Output the [X, Y] coordinate of the center of the cell containing the given text.  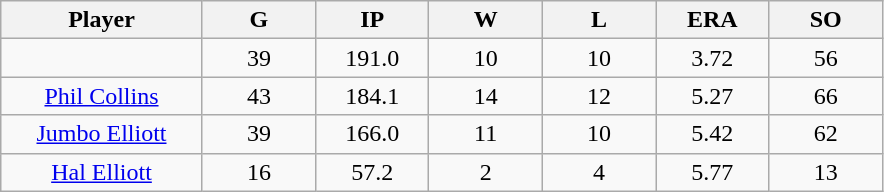
66 [826, 96]
11 [486, 134]
Hal Elliott [102, 172]
3.72 [712, 58]
5.27 [712, 96]
12 [598, 96]
SO [826, 20]
16 [258, 172]
62 [826, 134]
IP [372, 20]
2 [486, 172]
Player [102, 20]
57.2 [372, 172]
43 [258, 96]
13 [826, 172]
G [258, 20]
W [486, 20]
4 [598, 172]
191.0 [372, 58]
14 [486, 96]
Phil Collins [102, 96]
5.77 [712, 172]
5.42 [712, 134]
166.0 [372, 134]
ERA [712, 20]
L [598, 20]
Jumbo Elliott [102, 134]
56 [826, 58]
184.1 [372, 96]
